Locate the cell with the specified text and output its (X, Y) center coordinate. 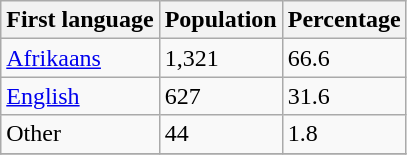
Afrikaans (80, 58)
31.6 (344, 96)
First language (80, 20)
44 (220, 134)
627 (220, 96)
Other (80, 134)
Population (220, 20)
66.6 (344, 58)
Percentage (344, 20)
1.8 (344, 134)
English (80, 96)
1,321 (220, 58)
